Capture the cell that displays the provided text and extract its [x, y] central coordinate. 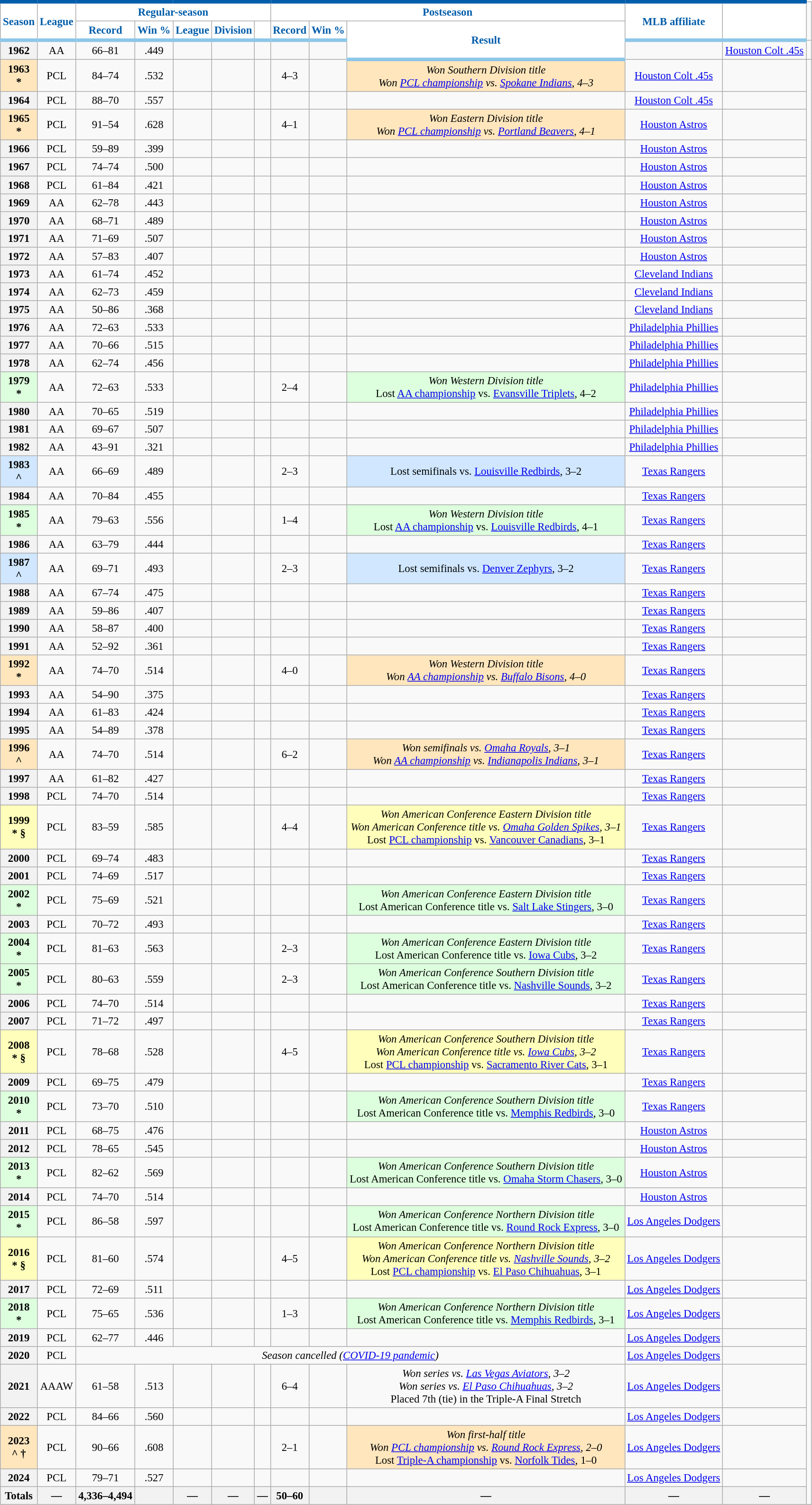
.557 [154, 101]
.519 [154, 412]
71–72 [105, 1021]
54–90 [105, 695]
.628 [154, 125]
4–0 [289, 671]
59–89 [105, 149]
84–66 [105, 1417]
90–66 [105, 1447]
.452 [154, 274]
1988 [19, 593]
82–62 [105, 1173]
Division [233, 31]
1963* [19, 76]
2016* § [19, 1258]
81–60 [105, 1258]
61–84 [105, 185]
.521 [154, 900]
57–83 [105, 256]
52–92 [105, 646]
75–65 [105, 1313]
2022 [19, 1417]
4,336–4,494 [105, 1496]
1984 [19, 496]
2019 [19, 1338]
Lost semifinals vs. Louisville Redbirds, 3–2 [486, 471]
.563 [154, 949]
.456 [154, 363]
.421 [154, 185]
2010* [19, 1107]
2013* [19, 1173]
2015* [19, 1222]
.515 [154, 345]
2012 [19, 1149]
Result [486, 41]
69–67 [105, 429]
.532 [154, 76]
.527 [154, 1478]
69–71 [105, 568]
.378 [154, 730]
1993 [19, 695]
1992* [19, 671]
.368 [154, 310]
1962 [19, 50]
1975 [19, 310]
61–83 [105, 712]
4–3 [289, 76]
Won Western Division titleLost AA championship vs. Evansville Triplets, 4–2 [486, 387]
59–86 [105, 610]
1994 [19, 712]
2018* [19, 1313]
1968 [19, 185]
61–74 [105, 274]
Totals [19, 1496]
74–74 [105, 167]
1998 [19, 796]
54–89 [105, 730]
.559 [154, 979]
1982 [19, 447]
.574 [154, 1258]
.483 [154, 858]
.321 [154, 447]
1986 [19, 544]
.446 [154, 1338]
1981 [19, 429]
1997 [19, 779]
1–3 [289, 1313]
2014 [19, 1197]
Won American Conference Eastern Division titleLost American Conference title vs. Iowa Cubs, 3–2 [486, 949]
83–59 [105, 827]
Won American Conference Northern Division titleLost American Conference title vs. Round Rock Express, 3–0 [486, 1222]
70–65 [105, 412]
58–87 [105, 628]
2003 [19, 924]
78–68 [105, 1052]
88–70 [105, 101]
Season [19, 21]
68–75 [105, 1131]
1965* [19, 125]
.608 [154, 1447]
Won American Conference Southern Division titleLost American Conference title vs. Nashville Sounds, 3–2 [486, 979]
.444 [154, 544]
Won Eastern Division titleWon PCL championship vs. Portland Beavers, 4–1 [486, 125]
.449 [154, 50]
1977 [19, 345]
61–82 [105, 779]
.476 [154, 1131]
1990 [19, 628]
72–69 [105, 1289]
73–70 [105, 1107]
84–74 [105, 76]
1979* [19, 387]
68–71 [105, 221]
.517 [154, 876]
1976 [19, 327]
62–78 [105, 203]
2006 [19, 1003]
62–77 [105, 1338]
1985* [19, 520]
2021 [19, 1386]
70–66 [105, 345]
AAAW [56, 1386]
.513 [154, 1386]
70–84 [105, 496]
Regular-season [173, 11]
.399 [154, 149]
1966 [19, 149]
1991 [19, 646]
Won American Conference Southern Division titleWon American Conference title vs. Iowa Cubs, 3–2Lost PCL championship vs. Sacramento River Cats, 3–1 [486, 1052]
71–69 [105, 238]
1970 [19, 221]
1974 [19, 292]
80–63 [105, 979]
66–81 [105, 50]
Won American Conference Eastern Division titleLost American Conference title vs. Salt Lake Stingers, 3–0 [486, 900]
2023^ † [19, 1447]
2002* [19, 900]
2005* [19, 979]
4–1 [289, 125]
1995 [19, 730]
1971 [19, 238]
62–74 [105, 363]
.545 [154, 1149]
50–60 [289, 1496]
62–73 [105, 292]
1969 [19, 203]
.510 [154, 1107]
2011 [19, 1131]
Won first-half titleWon PCL championship vs. Round Rock Express, 2–0Lost Triple-A championship vs. Norfolk Tides, 1–0 [486, 1447]
.560 [154, 1417]
2000 [19, 858]
91–54 [105, 125]
Postseason [448, 11]
1972 [19, 256]
79–63 [105, 520]
Lost semifinals vs. Denver Zephyrs, 3–2 [486, 568]
50–86 [105, 310]
69–75 [105, 1082]
78–65 [105, 1149]
1987^ [19, 568]
2–4 [289, 387]
1989 [19, 610]
Won American Conference Southern Division titleLost American Conference title vs. Memphis Redbirds, 3–0 [486, 1107]
70–72 [105, 924]
.569 [154, 1173]
.427 [154, 779]
66–69 [105, 471]
.556 [154, 520]
1967 [19, 167]
1973 [19, 274]
Won semifinals vs. Omaha Royals, 3–1Won AA championship vs. Indianapolis Indians, 3–1 [486, 754]
2020 [19, 1356]
.500 [154, 167]
.400 [154, 628]
1–4 [289, 520]
6–4 [289, 1386]
.497 [154, 1021]
.585 [154, 827]
1999* § [19, 827]
.536 [154, 1313]
.459 [154, 292]
.479 [154, 1082]
74–69 [105, 876]
2008* § [19, 1052]
Won Western Division titleWon AA championship vs. Buffalo Bisons, 4–0 [486, 671]
Won American Conference Northern Division titleLost American Conference title vs. Memphis Redbirds, 3–1 [486, 1313]
.511 [154, 1289]
81–63 [105, 949]
.475 [154, 593]
1980 [19, 412]
1978 [19, 363]
67–74 [105, 593]
Won Western Division titleLost AA championship vs. Louisville Redbirds, 4–1 [486, 520]
.597 [154, 1222]
69–74 [105, 858]
75–69 [105, 900]
1964 [19, 101]
MLB affiliate [674, 21]
2007 [19, 1021]
43–91 [105, 447]
79–71 [105, 1478]
1996^ [19, 754]
61–58 [105, 1386]
Won American Conference Southern Division titleLost American Conference title vs. Omaha Storm Chasers, 3–0 [486, 1173]
2004* [19, 949]
4–4 [289, 827]
86–58 [105, 1222]
2009 [19, 1082]
Won Southern Division titleWon PCL championship vs. Spokane Indians, 4–3 [486, 76]
.528 [154, 1052]
.361 [154, 646]
2001 [19, 876]
63–79 [105, 544]
2–1 [289, 1447]
1983^ [19, 471]
.375 [154, 695]
Won series vs. Las Vegas Aviators, 3–2Won series vs. El Paso Chihuahuas, 3–2Placed 7th (tie) in the Triple-A Final Stretch [486, 1386]
Season cancelled (COVID-19 pandemic) [350, 1356]
2017 [19, 1289]
.424 [154, 712]
6–2 [289, 754]
2024 [19, 1478]
.455 [154, 496]
.443 [154, 203]
